Detect which cell encompasses the target text, then output its [X, Y] center coordinate. 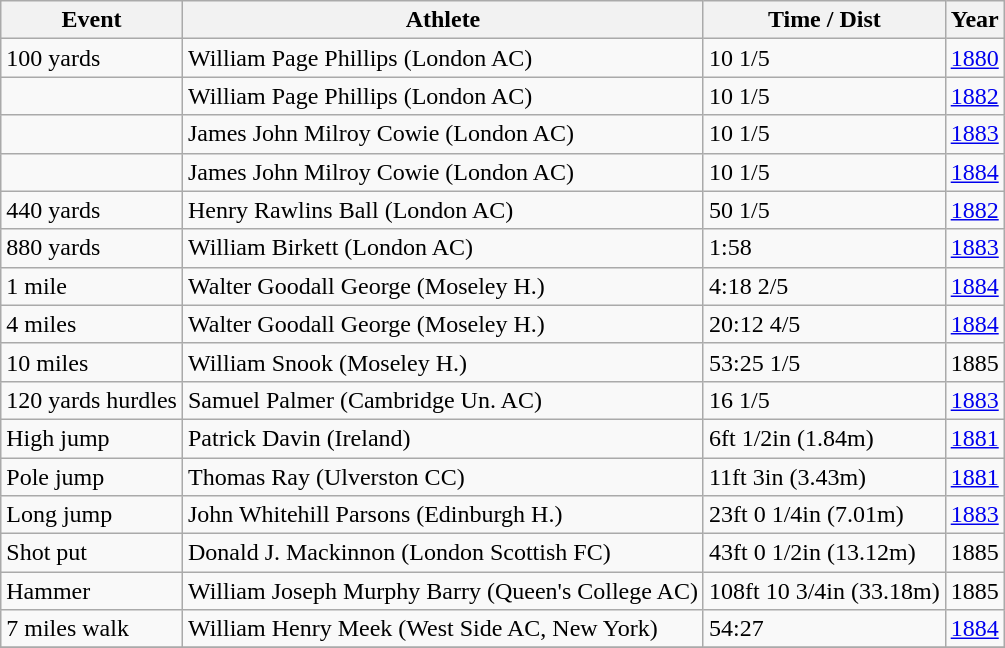
108ft 10 3/4in (33.18m) [824, 591]
William Birkett (London AC) [442, 248]
Hammer [92, 591]
440 yards [92, 210]
Donald J. Mackinnon (London Scottish FC) [442, 553]
11ft 3in (3.43m) [824, 477]
Pole jump [92, 477]
6ft 1/2in (1.84m) [824, 438]
John Whitehill Parsons (Edinburgh H.) [442, 515]
16 1/5 [824, 400]
4:18 2/5 [824, 286]
Athlete [442, 20]
53:25 1/5 [824, 362]
High jump [92, 438]
54:27 [824, 629]
20:12 4/5 [824, 324]
Event [92, 20]
Samuel Palmer (Cambridge Un. AC) [442, 400]
Patrick Davin (Ireland) [442, 438]
880 yards [92, 248]
Year [974, 20]
10 miles [92, 362]
1880 [974, 58]
120 yards hurdles [92, 400]
100 yards [92, 58]
Shot put [92, 553]
William Henry Meek (West Side AC, New York) [442, 629]
23ft 0 1/4in (7.01m) [824, 515]
Time / Dist [824, 20]
1 mile [92, 286]
Thomas Ray (Ulverston CC) [442, 477]
Long jump [92, 515]
7 miles walk [92, 629]
50 1/5 [824, 210]
Henry Rawlins Ball (London AC) [442, 210]
William Snook (Moseley H.) [442, 362]
4 miles [92, 324]
43ft 0 1/2in (13.12m) [824, 553]
William Joseph Murphy Barry (Queen's College AC) [442, 591]
1:58 [824, 248]
